Identify which cell holds the provided text, then report its (X, Y) central coordinate. 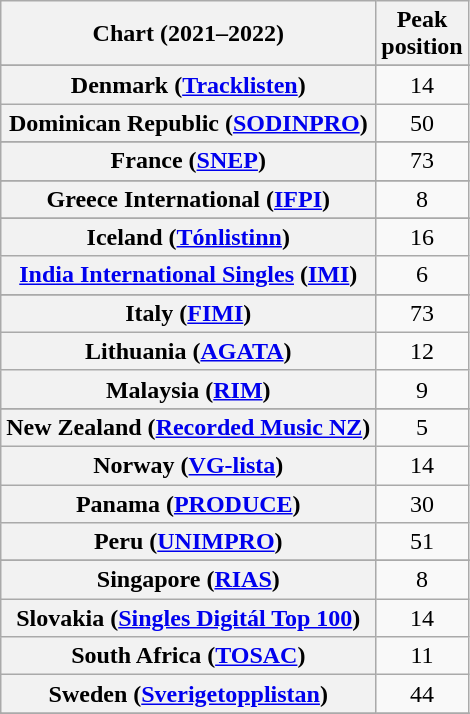
Italy (FIMI) (188, 313)
Panama (PRODUCE) (188, 503)
Peakposition (422, 34)
India International Singles (IMI) (188, 275)
12 (422, 351)
16 (422, 237)
New Zealand (Recorded Music NZ) (188, 427)
Dominican Republic (SODINPRO) (188, 123)
Lithuania (AGATA) (188, 351)
Peru (UNIMPRO) (188, 542)
Denmark (Tracklisten) (188, 85)
5 (422, 427)
51 (422, 542)
Slovakia (Singles Digitál Top 100) (188, 618)
9 (422, 389)
30 (422, 503)
Singapore (RIAS) (188, 580)
Iceland (Tónlistinn) (188, 237)
44 (422, 694)
Norway (VG-lista) (188, 465)
Malaysia (RIM) (188, 389)
11 (422, 656)
Sweden (Sverigetopplistan) (188, 694)
6 (422, 275)
Chart (2021–2022) (188, 34)
Greece International (IFPI) (188, 199)
50 (422, 123)
France (SNEP) (188, 161)
South Africa (TOSAC) (188, 656)
